Return the (x, y) coordinate for the center point of the cell that contains the specified text.  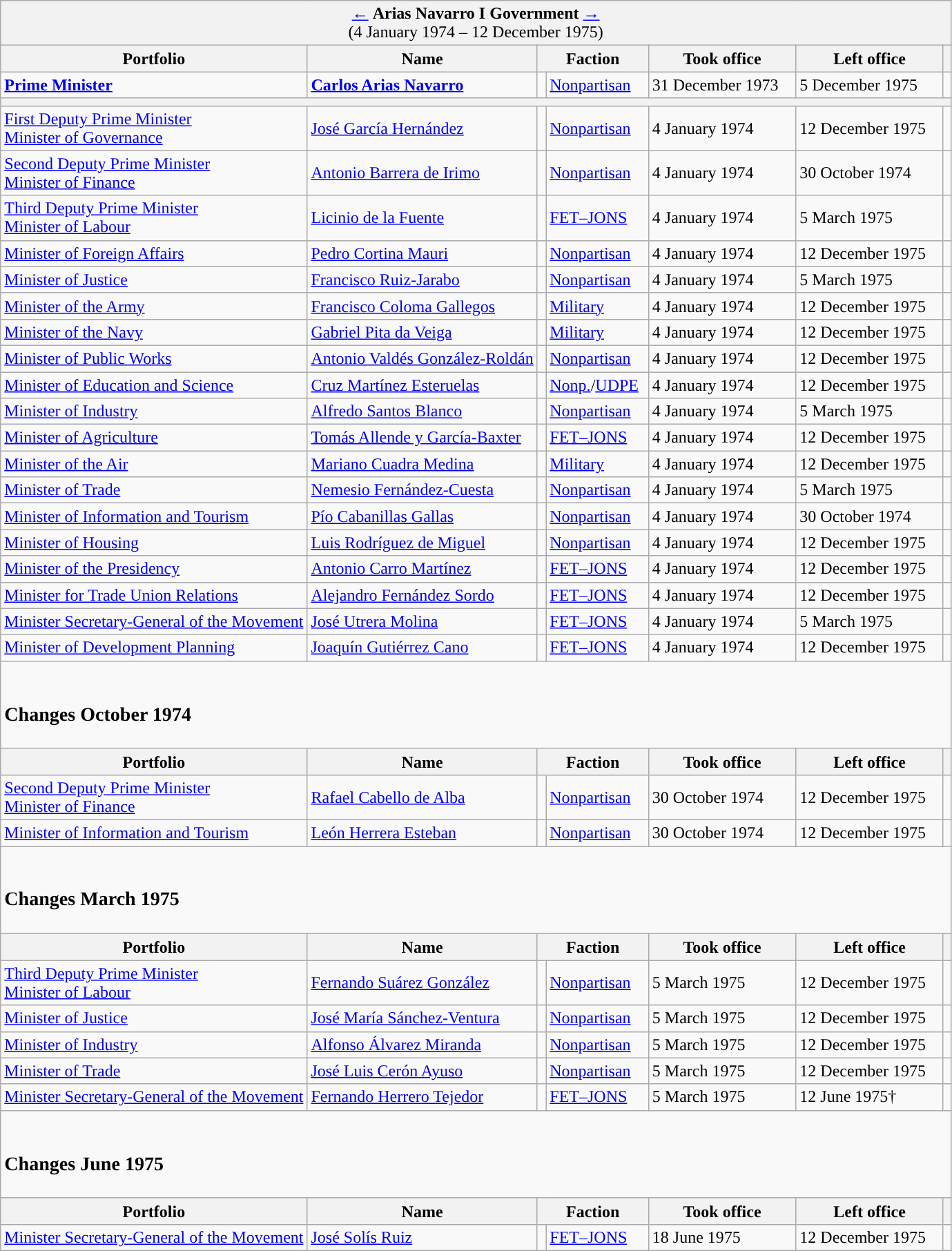
Minister of Development Planning (154, 648)
José García Hernández (422, 128)
Antonio Barrera de Irimo (422, 173)
Minister of the Air (154, 464)
Nonp./UDPE (597, 385)
18 June 1975 (722, 1237)
Prime Minister (154, 85)
Cruz Martínez Esteruelas (422, 385)
Changes June 1975 (476, 1154)
Minister of the Presidency (154, 569)
León Herrera Esteban (422, 833)
Antonio Valdés González-Roldán (422, 358)
José Solís Ruiz (422, 1237)
Alfredo Santos Blanco (422, 411)
Minister of Housing (154, 543)
12 June 1975† (870, 1097)
Minister of Education and Science (154, 385)
Minister of the Army (154, 306)
Gabriel Pita da Veiga (422, 332)
Minister of Agriculture (154, 438)
Minister for Trade Union Relations (154, 595)
Licinio de la Fuente (422, 218)
Alfonso Álvarez Miranda (422, 1045)
Pedro Cortina Mauri (422, 253)
Changes March 1975 (476, 891)
José María Sánchez-Ventura (422, 1018)
José Utrera Molina (422, 621)
← Arias Navarro I Government →(4 January 1974 – 12 December 1975) (476, 23)
Luis Rodríguez de Miguel (422, 543)
Mariano Cuadra Medina (422, 464)
Pío Cabanillas Gallas (422, 516)
Carlos Arias Navarro (422, 85)
First Deputy Prime MinisterMinister of Governance (154, 128)
Francisco Ruiz-Jarabo (422, 280)
Changes October 1974 (476, 704)
Minister of the Navy (154, 332)
Fernando Suárez González (422, 983)
Joaquín Gutiérrez Cano (422, 648)
Alejandro Fernández Sordo (422, 595)
Minister of Public Works (154, 358)
Antonio Carro Martínez (422, 569)
Rafael Cabello de Alba (422, 797)
5 December 1975 (870, 85)
Tomás Allende y García-Baxter (422, 438)
Nemesio Fernández-Cuesta (422, 490)
Fernando Herrero Tejedor (422, 1097)
José Luis Cerón Ayuso (422, 1071)
Minister of Foreign Affairs (154, 253)
31 December 1973 (722, 85)
Francisco Coloma Gallegos (422, 306)
